Provide the [X, Y] coordinate of the cell's center where the given text is located.  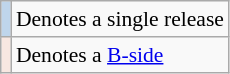
Denotes a single release [120, 19]
Denotes a B-side [120, 55]
